Detect which cell encompasses the target text, then output its (x, y) center coordinate. 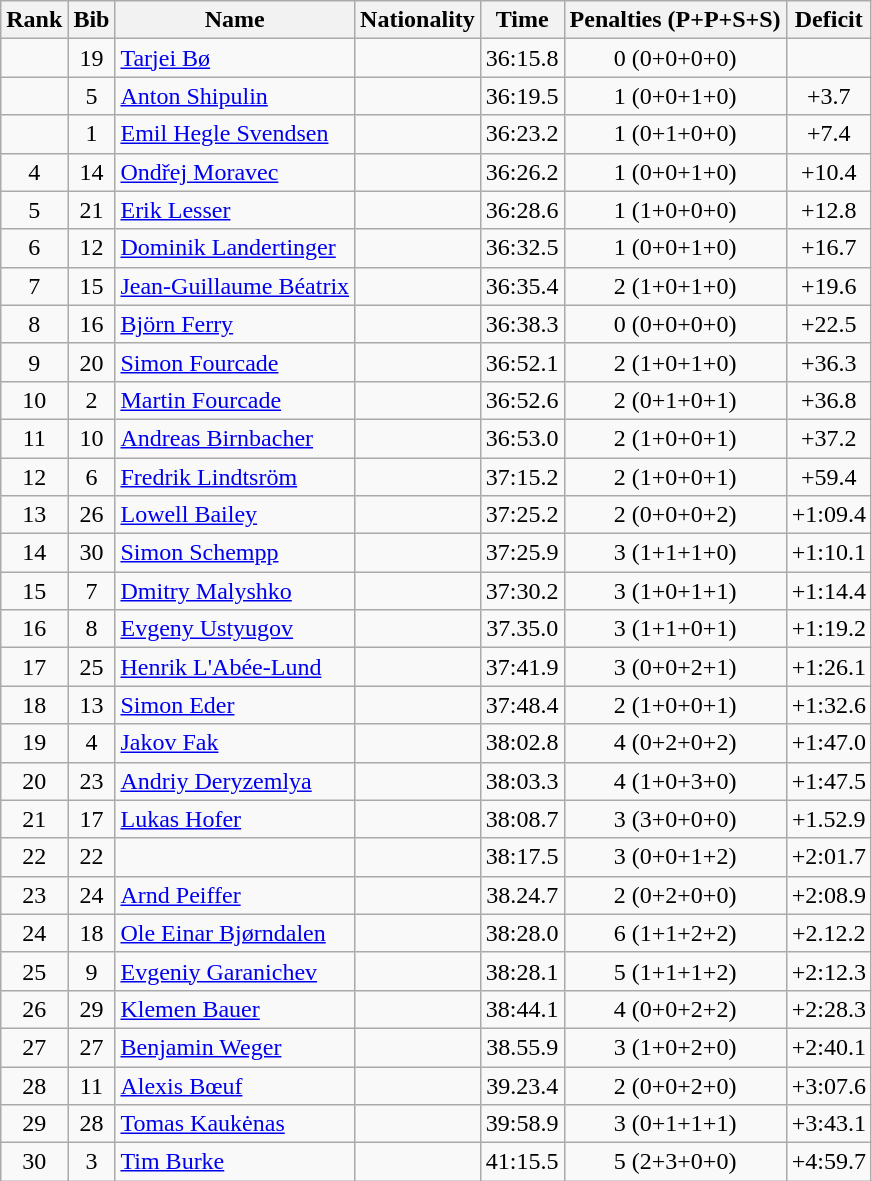
38:28.1 (522, 971)
+3:07.6 (828, 1085)
Evgeniy Garanichev (235, 971)
Dominik Landertinger (235, 248)
+12.8 (828, 210)
6 (1+1+2+2) (675, 933)
2 (92, 400)
+1:47.5 (828, 781)
Lowell Bailey (235, 515)
+37.2 (828, 438)
38:28.0 (522, 933)
37.35.0 (522, 629)
38:44.1 (522, 1009)
37:48.4 (522, 705)
Benjamin Weger (235, 1047)
+1:10.1 (828, 553)
Simon Schempp (235, 553)
39:58.9 (522, 1124)
+1:14.4 (828, 591)
Emil Hegle Svendsen (235, 134)
Rank (34, 20)
Andriy Deryzemlya (235, 781)
+1:26.1 (828, 667)
Lukas Hofer (235, 819)
36:26.2 (522, 172)
+19.6 (828, 286)
2 (0+0+0+2) (675, 515)
38.24.7 (522, 895)
Alexis Bœuf (235, 1085)
Tim Burke (235, 1162)
+4:59.7 (828, 1162)
36:53.0 (522, 438)
Arnd Peiffer (235, 895)
1 (92, 134)
+10.4 (828, 172)
+2.12.2 (828, 933)
3 (1+0+1+1) (675, 591)
38:02.8 (522, 743)
+2:08.9 (828, 895)
+36.8 (828, 400)
38:03.3 (522, 781)
38:17.5 (522, 857)
Björn Ferry (235, 324)
Nationality (418, 20)
+1:47.0 (828, 743)
Tomas Kaukėnas (235, 1124)
Evgeny Ustyugov (235, 629)
+3:43.1 (828, 1124)
+59.4 (828, 477)
+7.4 (828, 134)
38:08.7 (522, 819)
36:19.5 (522, 96)
Martin Fourcade (235, 400)
Klemen Bauer (235, 1009)
3 (92, 1162)
Simon Fourcade (235, 362)
39.23.4 (522, 1085)
36:28.6 (522, 210)
Tarjei Bø (235, 58)
+2:40.1 (828, 1047)
3 (1+1+0+1) (675, 629)
4 (0+0+2+2) (675, 1009)
Time (522, 20)
3 (1+1+1+0) (675, 553)
Penalties (P+P+S+S) (675, 20)
+1:19.2 (828, 629)
+16.7 (828, 248)
+2:12.3 (828, 971)
37:41.9 (522, 667)
36:23.2 (522, 134)
3 (0+0+2+1) (675, 667)
3 (0+0+1+2) (675, 857)
36:52.1 (522, 362)
Andreas Birnbacher (235, 438)
4 (0+2+0+2) (675, 743)
Jakov Fak (235, 743)
36:38.3 (522, 324)
38.55.9 (522, 1047)
Ole Einar Bjørndalen (235, 933)
2 (0+2+0+0) (675, 895)
36:15.8 (522, 58)
Jean-Guillaume Béatrix (235, 286)
+1.52.9 (828, 819)
2 (0+0+2+0) (675, 1085)
37:25.9 (522, 553)
+36.3 (828, 362)
1 (0+1+0+0) (675, 134)
Deficit (828, 20)
Fredrik Lindtsröm (235, 477)
36:52.6 (522, 400)
+22.5 (828, 324)
Ondřej Moravec (235, 172)
+1:32.6 (828, 705)
36:32.5 (522, 248)
Erik Lesser (235, 210)
37:25.2 (522, 515)
Bib (92, 20)
2 (0+1+0+1) (675, 400)
5 (2+3+0+0) (675, 1162)
1 (1+0+0+0) (675, 210)
+2:01.7 (828, 857)
+3.7 (828, 96)
Name (235, 20)
+1:09.4 (828, 515)
3 (1+0+2+0) (675, 1047)
5 (1+1+1+2) (675, 971)
Anton Shipulin (235, 96)
Simon Eder (235, 705)
3 (0+1+1+1) (675, 1124)
3 (3+0+0+0) (675, 819)
4 (1+0+3+0) (675, 781)
37:30.2 (522, 591)
Dmitry Malyshko (235, 591)
+2:28.3 (828, 1009)
37:15.2 (522, 477)
41:15.5 (522, 1162)
36:35.4 (522, 286)
Henrik L'Abée-Lund (235, 667)
